Identify which cell holds the provided text, then report its [X, Y] central coordinate. 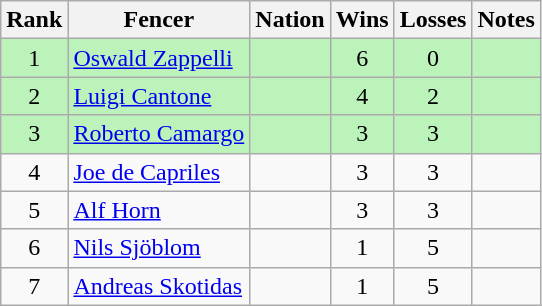
Notes [506, 20]
Rank [34, 20]
Nils Sjöblom [159, 248]
Luigi Cantone [159, 96]
Oswald Zappelli [159, 58]
Alf Horn [159, 210]
7 [34, 286]
Nation [290, 20]
Joe de Capriles [159, 172]
Losses [433, 20]
Wins [362, 20]
Roberto Camargo [159, 134]
Fencer [159, 20]
Andreas Skotidas [159, 286]
0 [433, 58]
